Scan for the cell matching the given text and deliver its [x, y] coordinate at center. 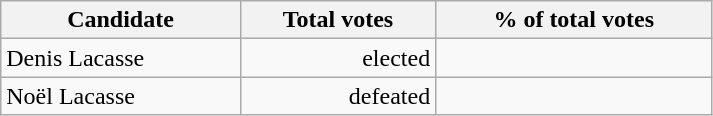
defeated [338, 96]
Noël Lacasse [121, 96]
% of total votes [574, 20]
Denis Lacasse [121, 58]
Total votes [338, 20]
Candidate [121, 20]
elected [338, 58]
